Determine the (x, y) coordinate at the center of the cell enclosing the given text.  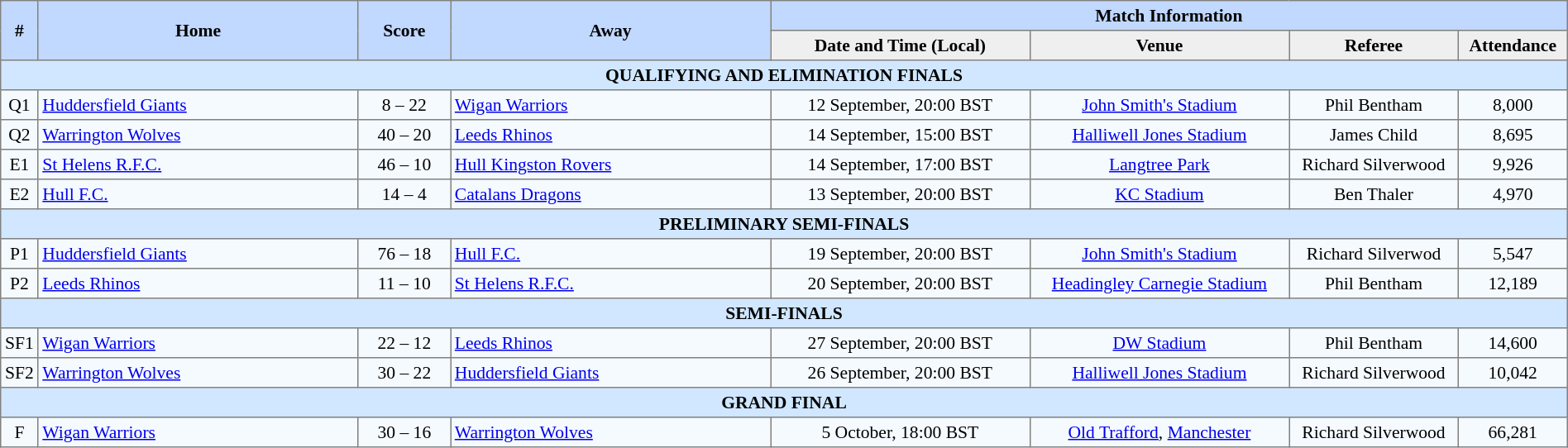
SF2 (20, 373)
Date and Time (Local) (901, 45)
5 October, 18:00 BST (901, 432)
8 – 22 (404, 105)
30 – 22 (404, 373)
Langtree Park (1159, 164)
14 – 4 (404, 194)
P1 (20, 254)
14 September, 17:00 BST (901, 164)
SEMI-FINALS (784, 313)
12 September, 20:00 BST (901, 105)
Score (404, 31)
12,189 (1513, 284)
30 – 16 (404, 432)
DW Stadium (1159, 343)
E1 (20, 164)
James Child (1374, 135)
Old Trafford, Manchester (1159, 432)
66,281 (1513, 432)
GRAND FINAL (784, 403)
40 – 20 (404, 135)
QUALIFYING AND ELIMINATION FINALS (784, 75)
Attendance (1513, 45)
22 – 12 (404, 343)
Home (198, 31)
14 September, 15:00 BST (901, 135)
Venue (1159, 45)
KC Stadium (1159, 194)
5,547 (1513, 254)
Q2 (20, 135)
Match Information (1169, 16)
Hull Kingston Rovers (610, 164)
27 September, 20:00 BST (901, 343)
PRELIMINARY SEMI-FINALS (784, 224)
46 – 10 (404, 164)
26 September, 20:00 BST (901, 373)
Away (610, 31)
F (20, 432)
Ben Thaler (1374, 194)
4,970 (1513, 194)
14,600 (1513, 343)
13 September, 20:00 BST (901, 194)
# (20, 31)
Richard Silverwod (1374, 254)
Headingley Carnegie Stadium (1159, 284)
20 September, 20:00 BST (901, 284)
8,695 (1513, 135)
P2 (20, 284)
E2 (20, 194)
9,926 (1513, 164)
76 – 18 (404, 254)
10,042 (1513, 373)
19 September, 20:00 BST (901, 254)
Referee (1374, 45)
8,000 (1513, 105)
Q1 (20, 105)
Catalans Dragons (610, 194)
11 – 10 (404, 284)
SF1 (20, 343)
